Find where the given text appears and provide that cell's center as [x, y] coordinate. 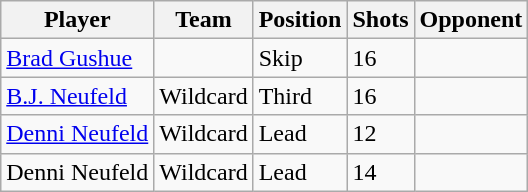
Skip [300, 58]
Shots [380, 20]
12 [380, 134]
Third [300, 96]
Brad Gushue [78, 58]
Player [78, 20]
B.J. Neufeld [78, 96]
14 [380, 172]
Opponent [471, 20]
Position [300, 20]
Team [204, 20]
